Pinpoint the cell where the given text exists, returning its [x, y] midpoint coordinate. 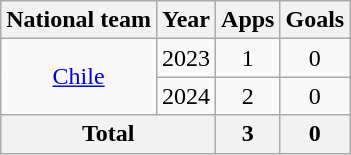
2023 [186, 58]
National team [79, 20]
2024 [186, 96]
3 [248, 134]
Apps [248, 20]
2 [248, 96]
Total [108, 134]
Year [186, 20]
Chile [79, 77]
1 [248, 58]
Goals [315, 20]
